Scan for the cell matching the given text and deliver its (X, Y) coordinate at center. 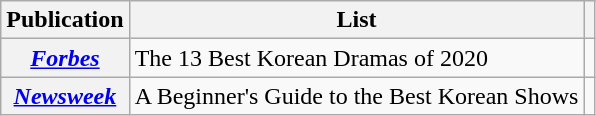
Forbes (65, 58)
List (356, 20)
Newsweek (65, 96)
The 13 Best Korean Dramas of 2020 (356, 58)
Publication (65, 20)
A Beginner's Guide to the Best Korean Shows (356, 96)
